For the text-containing cell, return its midpoint in [x, y] coordinate format. 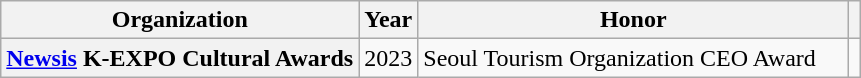
Year [388, 20]
Organization [180, 20]
Honor [634, 20]
Seoul Tourism Organization CEO Award [634, 58]
2023 [388, 58]
Newsis K-EXPO Cultural Awards [180, 58]
